Locate the cell with the specified text and output its (x, y) center coordinate. 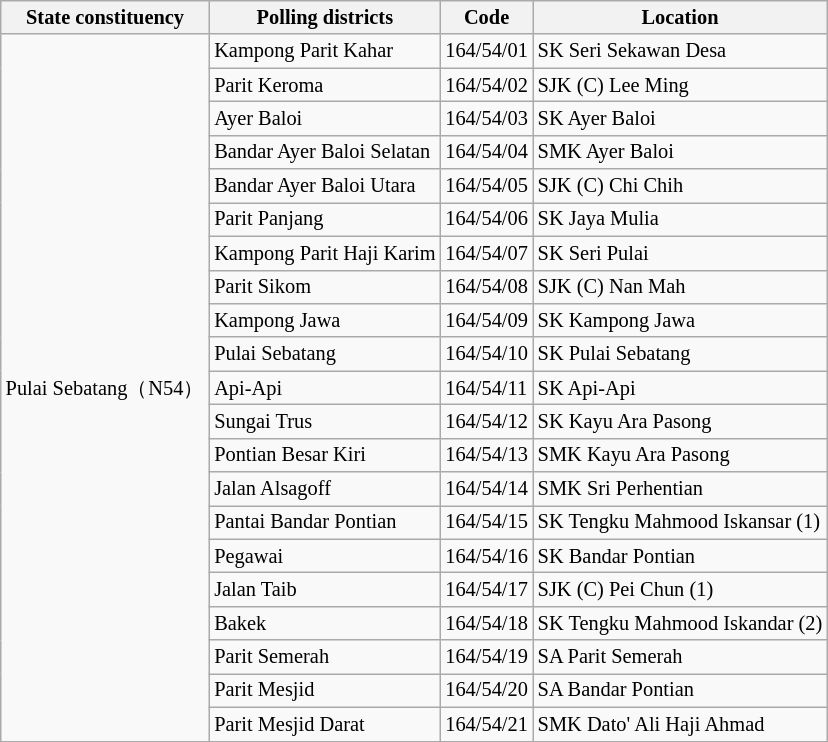
164/54/03 (486, 118)
164/54/18 (486, 623)
SK Pulai Sebatang (680, 354)
Code (486, 17)
SMK Kayu Ara Pasong (680, 455)
SK Seri Sekawan Desa (680, 51)
164/54/15 (486, 522)
SMK Dato' Ali Haji Ahmad (680, 724)
Parit Semerah (324, 657)
164/54/12 (486, 421)
SK Ayer Baloi (680, 118)
Parit Panjang (324, 219)
Api-Api (324, 388)
SK Tengku Mahmood Iskansar (1) (680, 522)
SK Api-Api (680, 388)
164/54/14 (486, 489)
SA Parit Semerah (680, 657)
Jalan Alsagoff (324, 489)
Pegawai (324, 556)
Kampong Jawa (324, 320)
164/54/02 (486, 85)
SA Bandar Pontian (680, 690)
SK Tengku Mahmood Iskandar (2) (680, 623)
Location (680, 17)
Polling districts (324, 17)
SK Kayu Ara Pasong (680, 421)
Parit Sikom (324, 287)
164/54/16 (486, 556)
164/54/07 (486, 253)
Parit Mesjid Darat (324, 724)
Kampong Parit Haji Karim (324, 253)
SJK (C) Chi Chih (680, 186)
SJK (C) Nan Mah (680, 287)
Jalan Taib (324, 589)
Bandar Ayer Baloi Utara (324, 186)
164/54/11 (486, 388)
Bakek (324, 623)
164/54/19 (486, 657)
Kampong Parit Kahar (324, 51)
Pontian Besar Kiri (324, 455)
SJK (C) Pei Chun (1) (680, 589)
Pulai Sebatang（N54） (106, 388)
Bandar Ayer Baloi Selatan (324, 152)
164/54/05 (486, 186)
164/54/20 (486, 690)
Parit Keroma (324, 85)
SMK Ayer Baloi (680, 152)
Pulai Sebatang (324, 354)
164/54/09 (486, 320)
SMK Sri Perhentian (680, 489)
164/54/13 (486, 455)
SK Kampong Jawa (680, 320)
Pantai Bandar Pontian (324, 522)
164/54/10 (486, 354)
Sungai Trus (324, 421)
164/54/06 (486, 219)
SJK (C) Lee Ming (680, 85)
State constituency (106, 17)
164/54/17 (486, 589)
Ayer Baloi (324, 118)
164/54/01 (486, 51)
SK Bandar Pontian (680, 556)
Parit Mesjid (324, 690)
SK Seri Pulai (680, 253)
164/54/08 (486, 287)
164/54/04 (486, 152)
164/54/21 (486, 724)
SK Jaya Mulia (680, 219)
